Pinpoint the cell where the given text exists, returning its [X, Y] midpoint coordinate. 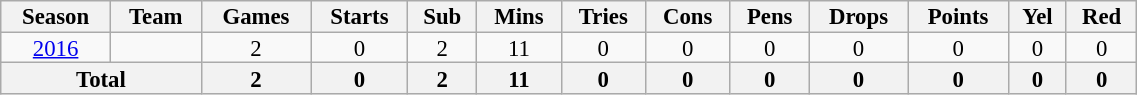
Cons [688, 16]
Mins [520, 16]
Total [101, 78]
Season [56, 16]
Drops [858, 16]
Starts [360, 16]
Games [256, 16]
2016 [56, 48]
Tries [603, 16]
Sub [442, 16]
Red [1101, 16]
Pens [770, 16]
Yel [1037, 16]
Points [958, 16]
Team [156, 16]
